Capture the cell that displays the provided text and extract its [X, Y] central coordinate. 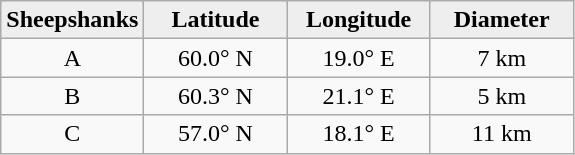
60.0° N [216, 58]
B [72, 96]
Longitude [358, 20]
19.0° E [358, 58]
60.3° N [216, 96]
21.1° E [358, 96]
Sheepshanks [72, 20]
18.1° E [358, 134]
11 km [502, 134]
5 km [502, 96]
Diameter [502, 20]
A [72, 58]
57.0° N [216, 134]
C [72, 134]
7 km [502, 58]
Latitude [216, 20]
